Identify which cell holds the provided text, then report its [X, Y] central coordinate. 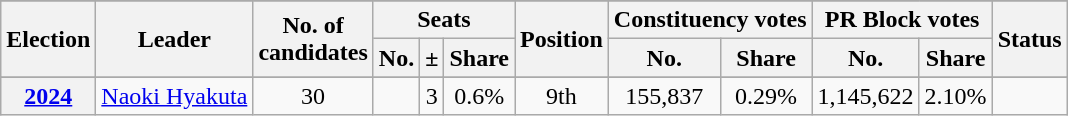
30 [313, 96]
155,837 [664, 96]
± [432, 58]
Position [562, 39]
PR Block votes [902, 20]
1,145,622 [866, 96]
Constituency votes [710, 20]
0.6% [480, 96]
Status [1030, 39]
Leader [174, 39]
0.29% [766, 96]
9th [562, 96]
2.10% [956, 96]
3 [432, 96]
No. ofcandidates [313, 39]
Election [48, 39]
Naoki Hyakuta [174, 96]
Seats [444, 20]
2024 [48, 96]
